Scan for the cell matching the given text and deliver its (x, y) coordinate at center. 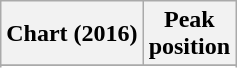
Peak position (189, 34)
Chart (2016) (72, 34)
